Detect which cell encompasses the target text, then output its (X, Y) center coordinate. 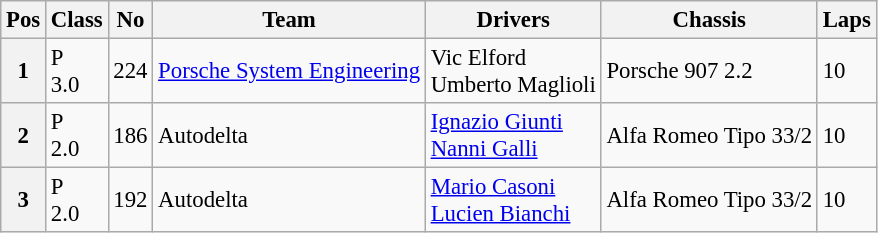
224 (130, 72)
Chassis (709, 20)
Vic Elford Umberto Maglioli (513, 72)
Ignazio Giunti Nanni Galli (513, 136)
Porsche System Engineering (290, 72)
1 (24, 72)
Drivers (513, 20)
3 (24, 200)
Mario Casoni Lucien Bianchi (513, 200)
No (130, 20)
2 (24, 136)
192 (130, 200)
Class (78, 20)
Porsche 907 2.2 (709, 72)
Pos (24, 20)
Laps (846, 20)
Team (290, 20)
P3.0 (78, 72)
186 (130, 136)
